Search for the cell housing the specified text and yield its (X, Y) center coordinate. 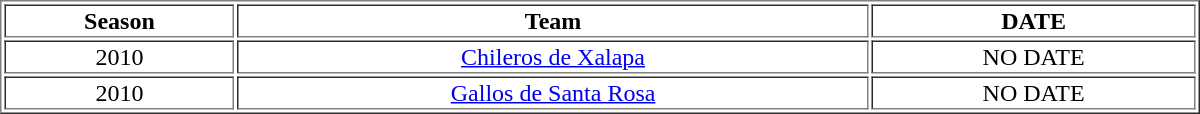
Team (552, 20)
DATE (1034, 20)
Gallos de Santa Rosa (552, 92)
Chileros de Xalapa (552, 56)
Season (119, 20)
